For the text-containing cell, return its midpoint in [x, y] coordinate format. 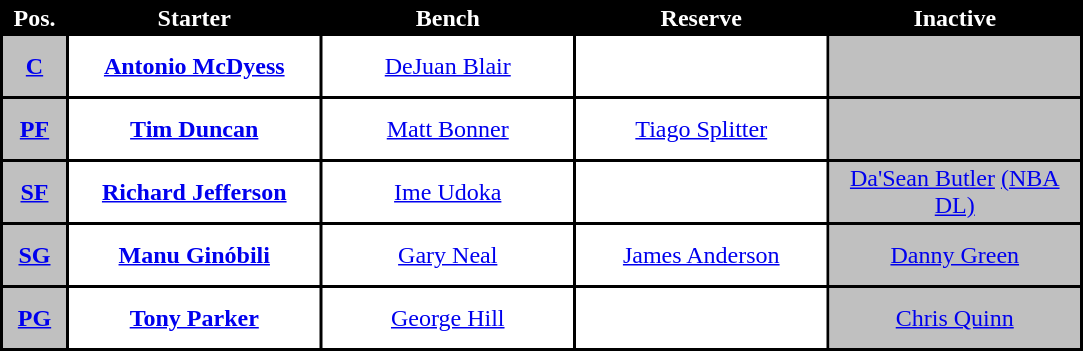
Matt Bonner [447, 129]
SG [34, 255]
DeJuan Blair [447, 66]
Chris Quinn [955, 318]
Da'Sean Butler (NBA DL) [955, 192]
James Anderson [701, 255]
Ime Udoka [447, 192]
PF [34, 129]
George Hill [447, 318]
Antonio McDyess [194, 66]
Richard Jefferson [194, 192]
Reserve [701, 18]
SF [34, 192]
Gary Neal [447, 255]
Pos. [34, 18]
Starter [194, 18]
PG [34, 318]
Danny Green [955, 255]
Bench [447, 18]
Manu Ginóbili [194, 255]
Tim Duncan [194, 129]
C [34, 66]
Tiago Splitter [701, 129]
Inactive [955, 18]
Tony Parker [194, 318]
